For the text-containing cell, return its midpoint in (x, y) coordinate format. 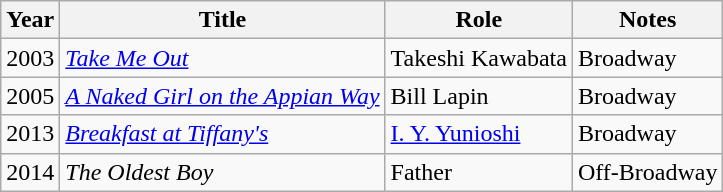
2013 (30, 134)
Off-Broadway (648, 172)
Notes (648, 20)
The Oldest Boy (222, 172)
2005 (30, 96)
2014 (30, 172)
Father (478, 172)
I. Y. Yunioshi (478, 134)
Bill Lapin (478, 96)
Takeshi Kawabata (478, 58)
A Naked Girl on the Appian Way (222, 96)
2003 (30, 58)
Breakfast at Tiffany's (222, 134)
Take Me Out (222, 58)
Role (478, 20)
Title (222, 20)
Year (30, 20)
